Scan for the cell matching the given text and deliver its [x, y] coordinate at center. 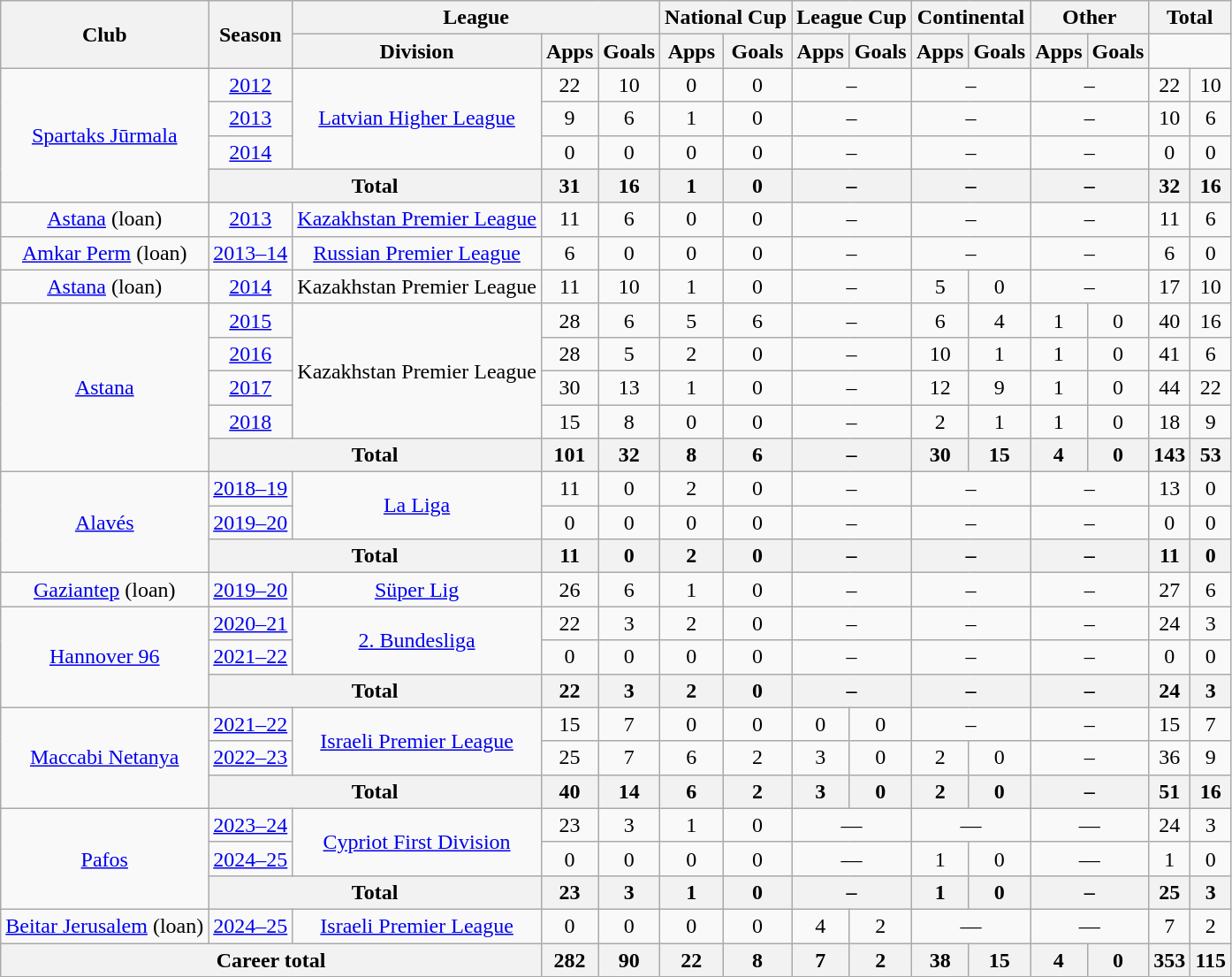
Latvian Higher League [417, 118]
National Cup [726, 18]
31 [569, 186]
2023–24 [251, 825]
Season [251, 34]
League [476, 18]
Süper Lig [417, 590]
Beitar Jerusalem (loan) [104, 926]
2018 [251, 422]
36 [1170, 758]
Russian Premier League [417, 253]
18 [1170, 422]
Hannover 96 [104, 657]
51 [1170, 791]
Cypriot First Division [417, 842]
41 [1170, 354]
2022–23 [251, 758]
League Cup [852, 18]
Alavés [104, 523]
Amkar Perm (loan) [104, 253]
2015 [251, 320]
Other [1090, 18]
38 [939, 959]
2018–19 [251, 489]
Astana [104, 387]
Club [104, 34]
Gaziantep (loan) [104, 590]
Continental [970, 18]
Career total [271, 959]
2013–14 [251, 253]
Spartaks Jūrmala [104, 135]
2016 [251, 354]
115 [1211, 959]
353 [1170, 959]
44 [1170, 387]
53 [1211, 455]
Pafos [104, 859]
90 [629, 959]
12 [939, 387]
143 [1170, 455]
2017 [251, 387]
Maccabi Netanya [104, 758]
17 [1170, 286]
Division [417, 51]
14 [629, 791]
2. Bundesliga [417, 640]
2020–21 [251, 623]
282 [569, 959]
2012 [251, 85]
101 [569, 455]
27 [1170, 590]
La Liga [417, 506]
26 [569, 590]
